Pinpoint the cell where the given text exists, returning its (x, y) midpoint coordinate. 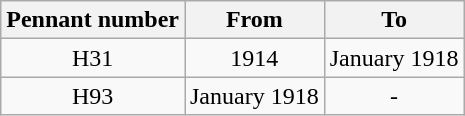
H31 (93, 58)
1914 (254, 58)
- (394, 96)
Pennant number (93, 20)
H93 (93, 96)
From (254, 20)
To (394, 20)
